Search for the cell housing the specified text and yield its [x, y] center coordinate. 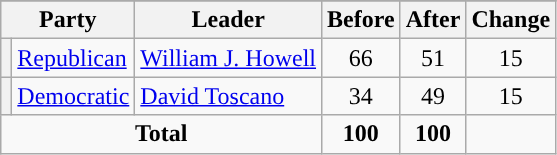
Total [162, 134]
David Toscano [228, 96]
William J. Howell [228, 58]
Democratic [74, 96]
34 [362, 96]
Before [362, 20]
Republican [74, 58]
Change [511, 20]
51 [433, 58]
After [433, 20]
Party [68, 20]
49 [433, 96]
Leader [228, 20]
66 [362, 58]
